From the cell containing the given text, extract its center point as (x, y) coordinate. 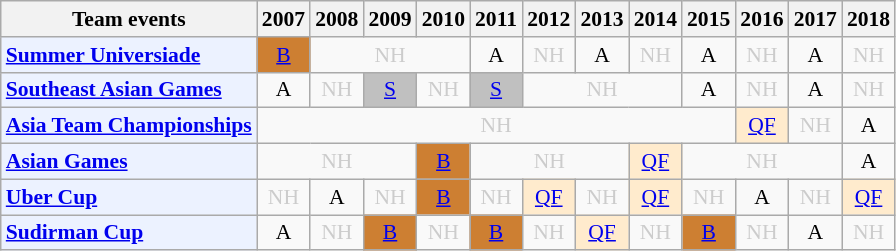
2014 (656, 19)
2016 (762, 19)
2011 (496, 19)
2013 (602, 19)
Asian Games (129, 162)
Uber Cup (129, 197)
Sudirman Cup (129, 233)
2012 (548, 19)
2015 (708, 19)
Asia Team Championships (129, 126)
2018 (868, 19)
2008 (336, 19)
2017 (816, 19)
2007 (284, 19)
Southeast Asian Games (129, 90)
2010 (444, 19)
Summer Universiade (129, 55)
2009 (390, 19)
Team events (129, 19)
